Extract the (x, y) coordinate from the center of the cell holding the provided text.  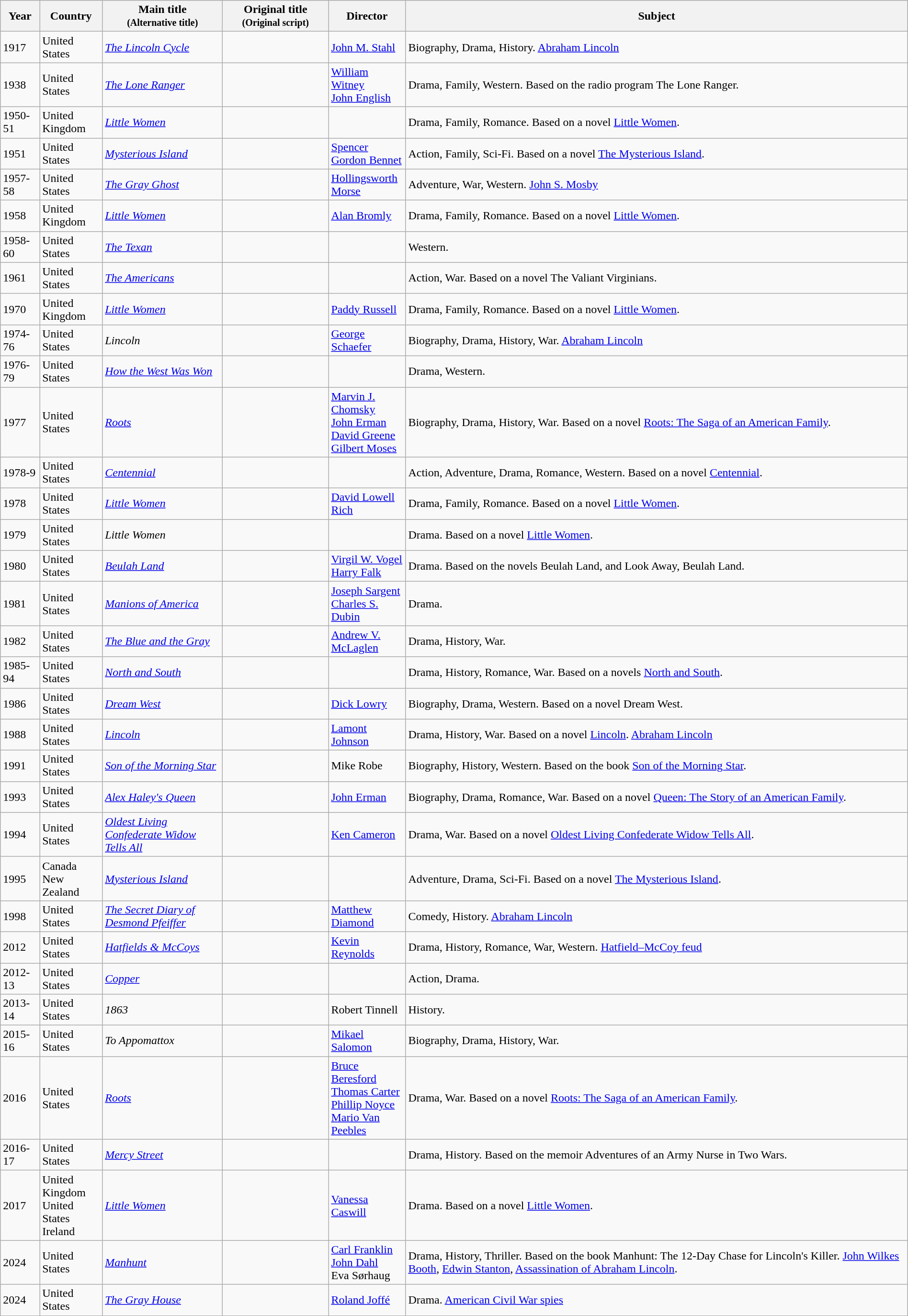
Copper (163, 979)
Son of the Morning Star (163, 766)
Drama, Western. (657, 371)
1951 (20, 153)
Bruce BeresfordThomas CarterPhillip NoyceMario Van Peebles (367, 1098)
2017 (20, 1205)
Drama, War. Based on a novel Roots: The Saga of an American Family. (657, 1098)
Andrew V. McLaglen (367, 641)
Mikael Salomon (367, 1041)
Joseph SargentCharles S. Dubin (367, 604)
1950-51 (20, 123)
1998 (20, 916)
2016-17 (20, 1155)
Hollingsworth Morse (367, 185)
1917 (20, 47)
The Blue and the Gray (163, 641)
Drama, History, War. (657, 641)
Action, Adventure, Drama, Romance, Western. Based on a novel Centennial. (657, 473)
Director (367, 16)
Action, Drama. (657, 979)
Biography, Drama, History, War. Based on a novel Roots: The Saga of an American Family. (657, 422)
Matthew Diamond (367, 916)
1976-79 (20, 371)
CanadaNew Zealand (71, 878)
Comedy, History. Abraham Lincoln (657, 916)
Dream West (163, 704)
2012 (20, 947)
2013-14 (20, 1010)
Vanessa Caswill (367, 1205)
Virgil W. VogelHarry Falk (367, 566)
1991 (20, 766)
1978 (20, 504)
The Americans (163, 278)
Drama, History, War. Based on a novel Lincoln. Abraham Lincoln (657, 734)
Western. (657, 247)
Hatfields & McCoys (163, 947)
Action, War. Based on a novel The Valiant Virginians. (657, 278)
Main title(Alternative title) (163, 16)
1994 (20, 834)
John M. Stahl (367, 47)
To Appomattox (163, 1041)
William WitneyJohn English (367, 85)
The Gray House (163, 1300)
Lamont Johnson (367, 734)
1979 (20, 535)
History. (657, 1010)
Roland Joffé (367, 1300)
1993 (20, 797)
Drama, History. Based on the memoir Adventures of an Army Nurse in Two Wars. (657, 1155)
1977 (20, 422)
Dick Lowry (367, 704)
1980 (20, 566)
Drama. Based on the novels Beulah Land, and Look Away, Beulah Land. (657, 566)
2015-16 (20, 1041)
1938 (20, 85)
Carl FranklinJohn DahlEva Sørhaug (367, 1262)
1961 (20, 278)
The Lone Ranger (163, 85)
1863 (163, 1010)
Biography, Drama, History, War. (657, 1041)
1988 (20, 734)
Centennial (163, 473)
Robert Tinnell (367, 1010)
Biography, Drama, Romance, War. Based on a novel Queen: The Story of an American Family. (657, 797)
Drama. (657, 604)
David Lowell Rich (367, 504)
Biography, History, Western. Based on the book Son of the Morning Star. (657, 766)
Paddy Russell (367, 309)
1995 (20, 878)
The Gray Ghost (163, 185)
Mercy Street (163, 1155)
Drama, War. Based on a novel Oldest Living Confederate Widow Tells All. (657, 834)
Subject (657, 16)
Drama, History, Romance, War, Western. Hatfield–McCoy feud (657, 947)
Ken Cameron (367, 834)
How the West Was Won (163, 371)
Country (71, 16)
1985-94 (20, 672)
1981 (20, 604)
Marvin J. ChomskyJohn ErmanDavid GreeneGilbert Moses (367, 422)
Action, Family, Sci-Fi. Based on a novel The Mysterious Island. (657, 153)
Drama, History, Romance, War. Based on a novels North and South. (657, 672)
North and South (163, 672)
Biography, Drama, History, War. Abraham Lincoln (657, 340)
Beulah Land (163, 566)
1978-9 (20, 473)
The Texan (163, 247)
Adventure, Drama, Sci-Fi. Based on a novel The Mysterious Island. (657, 878)
Drama, Family, Western. Based on the radio program The Lone Ranger. (657, 85)
1958-60 (20, 247)
2016 (20, 1098)
Manions of America (163, 604)
2012-13 (20, 979)
The Lincoln Cycle (163, 47)
Adventure, War, Western. John S. Mosby (657, 185)
Drama. American Civil War spies (657, 1300)
Manhunt (163, 1262)
Original title(Original script) (276, 16)
1974-76 (20, 340)
Oldest Living Confederate Widow Tells All (163, 834)
1970 (20, 309)
The Secret Diary of Desmond Pfeiffer (163, 916)
George Schaefer (367, 340)
Biography, Drama, History. Abraham Lincoln (657, 47)
1957-58 (20, 185)
Spencer Gordon Bennet (367, 153)
Mike Robe (367, 766)
Kevin Reynolds (367, 947)
United KingdomUnited StatesIreland (71, 1205)
Biography, Drama, Western. Based on a novel Dream West. (657, 704)
1982 (20, 641)
1986 (20, 704)
Year (20, 16)
Alan Bromly (367, 215)
John Erman (367, 797)
1958 (20, 215)
Alex Haley's Queen (163, 797)
